From the cell containing the given text, extract its center point as [x, y] coordinate. 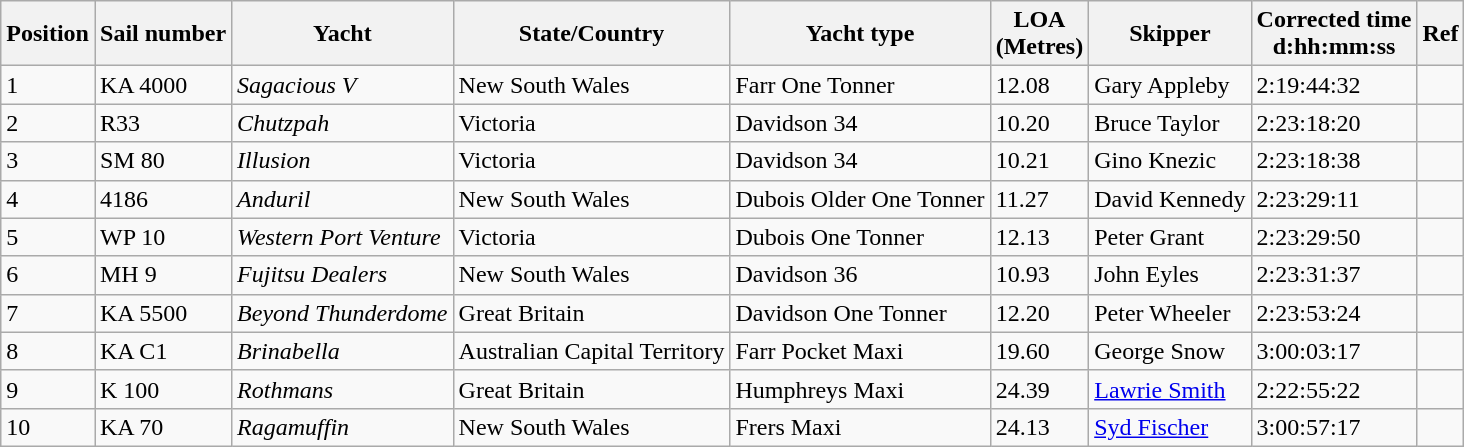
WP 10 [162, 237]
Rothmans [342, 389]
4 [48, 199]
1 [48, 85]
3:00:57:17 [1334, 427]
2:19:44:32 [1334, 85]
2:23:29:11 [1334, 199]
2:23:29:50 [1334, 237]
Australian Capital Territory [592, 351]
6 [48, 275]
Yacht [342, 34]
Farr One Tonner [860, 85]
KA C1 [162, 351]
2:23:53:24 [1334, 313]
Syd Fischer [1170, 427]
Peter Grant [1170, 237]
Sagacious V [342, 85]
Illusion [342, 161]
KA 4000 [162, 85]
State/Country [592, 34]
8 [48, 351]
Dubois Older One Tonner [860, 199]
10.93 [1040, 275]
5 [48, 237]
10.20 [1040, 123]
3:00:03:17 [1334, 351]
2 [48, 123]
Bruce Taylor [1170, 123]
12.20 [1040, 313]
Lawrie Smith [1170, 389]
R33 [162, 123]
24.13 [1040, 427]
K 100 [162, 389]
John Eyles [1170, 275]
4186 [162, 199]
24.39 [1040, 389]
11.27 [1040, 199]
Brinabella [342, 351]
9 [48, 389]
David Kennedy [1170, 199]
19.60 [1040, 351]
Ref [1440, 34]
7 [48, 313]
Farr Pocket Maxi [860, 351]
Fujitsu Dealers [342, 275]
Beyond Thunderdome [342, 313]
12.08 [1040, 85]
Position [48, 34]
Peter Wheeler [1170, 313]
Western Port Venture [342, 237]
2:22:55:22 [1334, 389]
Frers Maxi [860, 427]
LOA (Metres) [1040, 34]
Gino Knezic [1170, 161]
12.13 [1040, 237]
2:23:18:38 [1334, 161]
Davidson 36 [860, 275]
Yacht type [860, 34]
Chutzpah [342, 123]
Sail number [162, 34]
3 [48, 161]
MH 9 [162, 275]
George Snow [1170, 351]
Anduril [342, 199]
Davidson One Tonner [860, 313]
KA 70 [162, 427]
Corrected time d:hh:mm:ss [1334, 34]
Gary Appleby [1170, 85]
Ragamuffin [342, 427]
10 [48, 427]
2:23:31:37 [1334, 275]
KA 5500 [162, 313]
10.21 [1040, 161]
SM 80 [162, 161]
Skipper [1170, 34]
Dubois One Tonner [860, 237]
Humphreys Maxi [860, 389]
2:23:18:20 [1334, 123]
